Search for the cell housing the specified text and yield its [x, y] center coordinate. 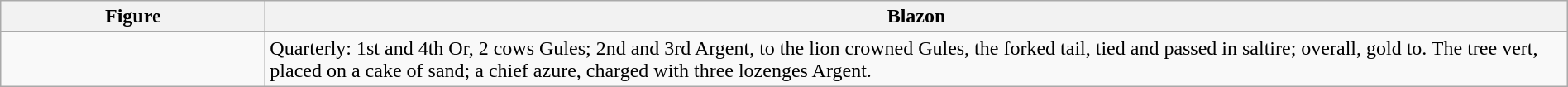
Figure [133, 17]
Blazon [916, 17]
